Identify which cell holds the provided text, then report its [X, Y] central coordinate. 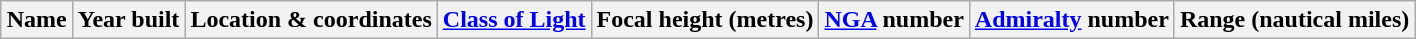
Name [36, 20]
Range (nautical miles) [1294, 20]
Class of Light [514, 20]
Location & coordinates [311, 20]
Focal height (metres) [705, 20]
Year built [128, 20]
NGA number [894, 20]
Admiralty number [1072, 20]
